Search for the cell housing the specified text and yield its [x, y] center coordinate. 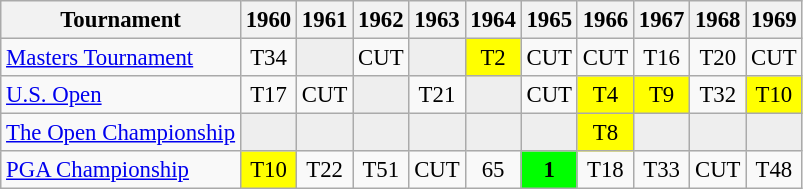
65 [493, 170]
The Open Championship [121, 133]
T2 [493, 58]
1964 [493, 20]
T18 [605, 170]
U.S. Open [121, 95]
T17 [268, 95]
T21 [437, 95]
T33 [661, 170]
Tournament [121, 20]
1967 [661, 20]
T9 [661, 95]
PGA Championship [121, 170]
1962 [381, 20]
T22 [325, 170]
1961 [325, 20]
T8 [605, 133]
T32 [718, 95]
1965 [549, 20]
T16 [661, 58]
Masters Tournament [121, 58]
1963 [437, 20]
1960 [268, 20]
T34 [268, 58]
T51 [381, 170]
1966 [605, 20]
1969 [774, 20]
1 [549, 170]
T48 [774, 170]
T4 [605, 95]
1968 [718, 20]
T20 [718, 58]
